From the cell containing the given text, extract its center point as [X, Y] coordinate. 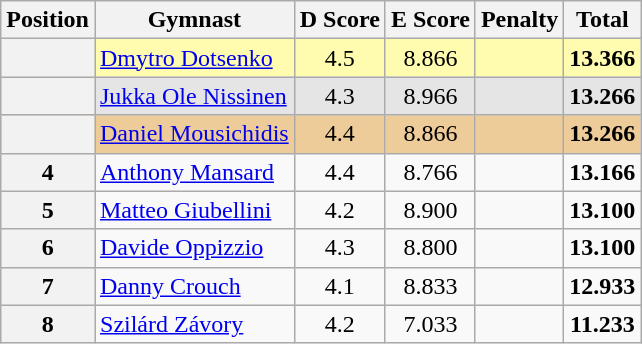
5 [48, 210]
Anthony Mansard [194, 172]
Gymnast [194, 20]
4.1 [340, 286]
Davide Oppizzio [194, 248]
Matteo Giubellini [194, 210]
12.933 [602, 286]
6 [48, 248]
8.800 [430, 248]
Total [602, 20]
D Score [340, 20]
Danny Crouch [194, 286]
Position [48, 20]
8.833 [430, 286]
8.900 [430, 210]
13.166 [602, 172]
8 [48, 324]
8.766 [430, 172]
11.233 [602, 324]
7.033 [430, 324]
4 [48, 172]
4.5 [340, 58]
Daniel Mousichidis [194, 134]
Jukka Ole Nissinen [194, 96]
Penalty [519, 20]
8.966 [430, 96]
Szilárd Závory [194, 324]
Dmytro Dotsenko [194, 58]
7 [48, 286]
13.366 [602, 58]
E Score [430, 20]
